Detect which cell encompasses the target text, then output its (X, Y) center coordinate. 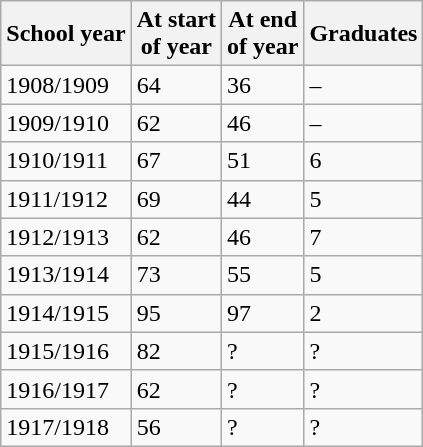
1909/1910 (66, 123)
1908/1909 (66, 85)
82 (176, 351)
At end of year (263, 34)
7 (364, 237)
1911/1912 (66, 199)
At start of year (176, 34)
36 (263, 85)
1913/1914 (66, 275)
67 (176, 161)
Graduates (364, 34)
73 (176, 275)
1910/1911 (66, 161)
1916/1917 (66, 389)
1914/1915 (66, 313)
95 (176, 313)
55 (263, 275)
2 (364, 313)
51 (263, 161)
1912/1913 (66, 237)
69 (176, 199)
97 (263, 313)
1915/1916 (66, 351)
School year (66, 34)
56 (176, 427)
1917/1918 (66, 427)
64 (176, 85)
44 (263, 199)
6 (364, 161)
